Scan for the cell matching the given text and deliver its (X, Y) coordinate at center. 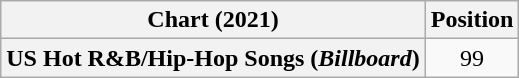
99 (472, 58)
US Hot R&B/Hip-Hop Songs (Billboard) (213, 58)
Position (472, 20)
Chart (2021) (213, 20)
